For the text-containing cell, return its midpoint in [X, Y] coordinate format. 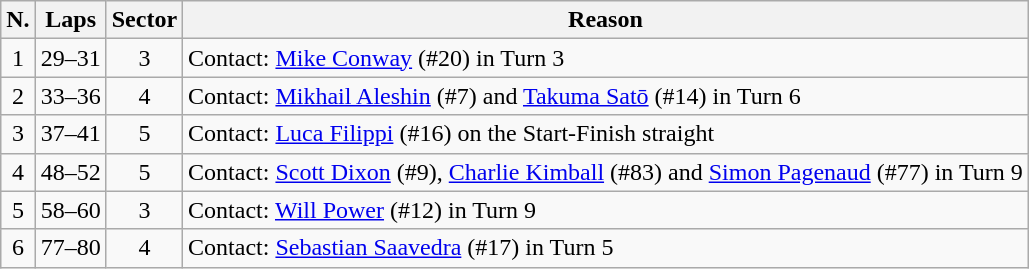
6 [18, 248]
Laps [70, 20]
58–60 [70, 210]
Contact: Sebastian Saavedra (#17) in Turn 5 [606, 248]
Contact: Mike Conway (#20) in Turn 3 [606, 58]
Contact: Luca Filippi (#16) on the Start-Finish straight [606, 134]
77–80 [70, 248]
N. [18, 20]
Reason [606, 20]
37–41 [70, 134]
2 [18, 96]
Contact: Scott Dixon (#9), Charlie Kimball (#83) and Simon Pagenaud (#77) in Turn 9 [606, 172]
48–52 [70, 172]
Contact: Mikhail Aleshin (#7) and Takuma Satō (#14) in Turn 6 [606, 96]
Contact: Will Power (#12) in Turn 9 [606, 210]
33–36 [70, 96]
Sector [144, 20]
29–31 [70, 58]
1 [18, 58]
